Identify which cell holds the provided text, then report its [X, Y] central coordinate. 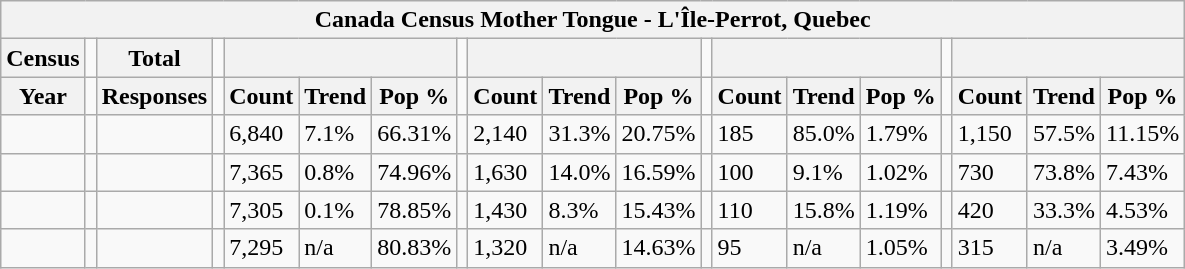
1,630 [506, 172]
95 [750, 248]
16.59% [658, 172]
9.1% [824, 172]
74.96% [414, 172]
8.3% [580, 210]
Year [43, 96]
15.43% [658, 210]
6,840 [262, 134]
Census [43, 58]
0.1% [336, 210]
14.63% [658, 248]
33.3% [1064, 210]
730 [990, 172]
Total [154, 58]
78.85% [414, 210]
100 [750, 172]
66.31% [414, 134]
Canada Census Mother Tongue - L'Île-Perrot, Quebec [593, 20]
1.79% [900, 134]
7.1% [336, 134]
15.8% [824, 210]
2,140 [506, 134]
7,365 [262, 172]
420 [990, 210]
20.75% [658, 134]
11.15% [1142, 134]
73.8% [1064, 172]
7,305 [262, 210]
1.02% [900, 172]
4.53% [1142, 210]
Responses [154, 96]
7,295 [262, 248]
7.43% [1142, 172]
1,320 [506, 248]
1,430 [506, 210]
0.8% [336, 172]
80.83% [414, 248]
57.5% [1064, 134]
110 [750, 210]
185 [750, 134]
1.05% [900, 248]
85.0% [824, 134]
1,150 [990, 134]
315 [990, 248]
31.3% [580, 134]
3.49% [1142, 248]
1.19% [900, 210]
14.0% [580, 172]
